Return (X, Y) of the center of cell containing provided text 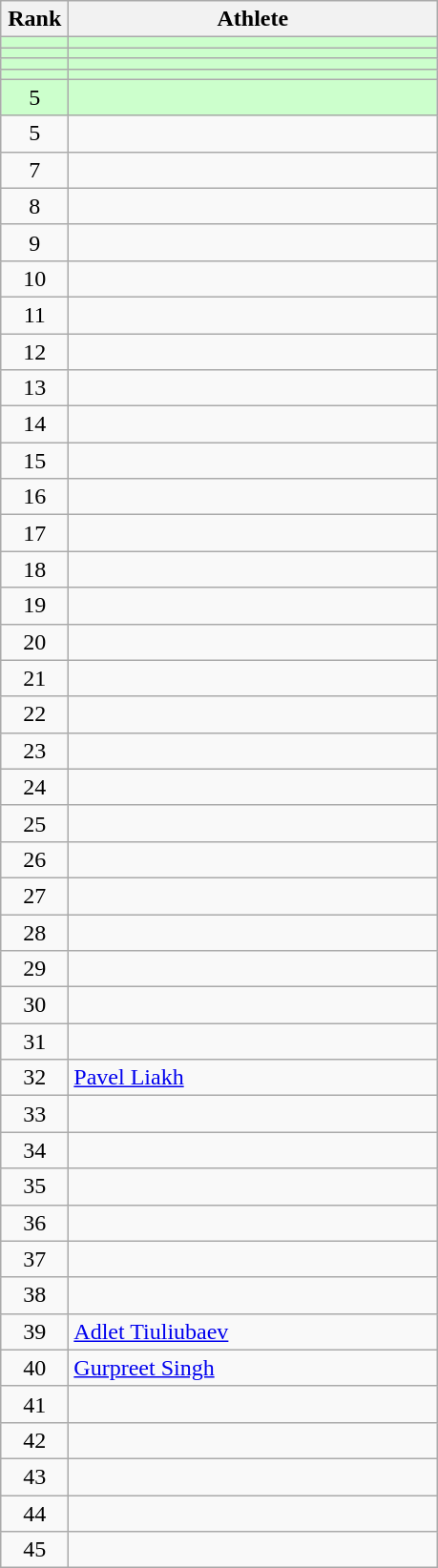
24 (34, 787)
28 (34, 932)
Athlete (253, 19)
Pavel Liakh (253, 1078)
17 (34, 533)
41 (34, 1404)
33 (34, 1114)
44 (34, 1514)
22 (34, 714)
12 (34, 352)
43 (34, 1476)
7 (34, 170)
20 (34, 642)
39 (34, 1331)
25 (34, 823)
13 (34, 388)
11 (34, 315)
42 (34, 1440)
40 (34, 1368)
23 (34, 751)
26 (34, 859)
27 (34, 896)
35 (34, 1186)
36 (34, 1223)
8 (34, 206)
18 (34, 569)
32 (34, 1078)
21 (34, 678)
34 (34, 1150)
Rank (34, 19)
29 (34, 969)
14 (34, 424)
37 (34, 1259)
45 (34, 1550)
31 (34, 1042)
Adlet Tiuliubaev (253, 1331)
38 (34, 1295)
15 (34, 461)
Gurpreet Singh (253, 1368)
19 (34, 606)
16 (34, 497)
30 (34, 1005)
10 (34, 279)
9 (34, 242)
